Detect which cell encompasses the target text, then output its (X, Y) center coordinate. 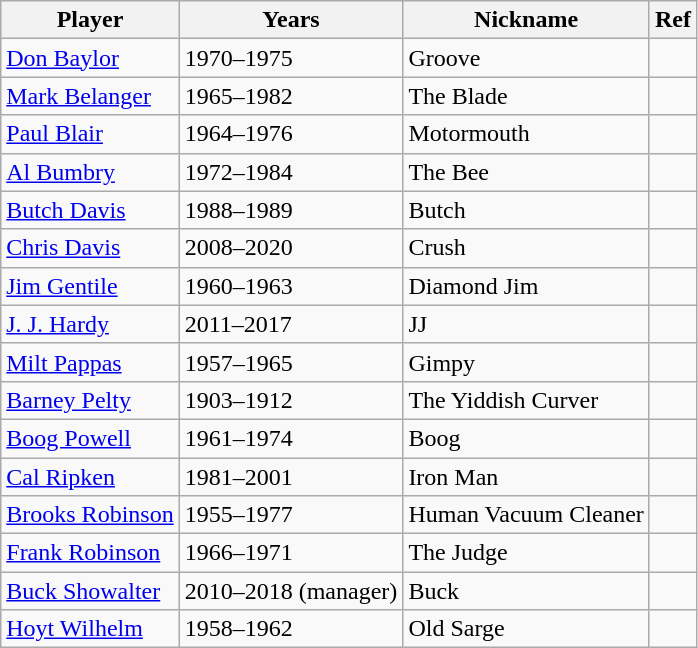
Buck Showalter (90, 591)
The Yiddish Curver (526, 400)
Groove (526, 58)
Iron Man (526, 477)
Mark Belanger (90, 96)
The Blade (526, 96)
Milt Pappas (90, 362)
Player (90, 20)
JJ (526, 324)
The Judge (526, 553)
Gimpy (526, 362)
Human Vacuum Cleaner (526, 515)
1981–2001 (291, 477)
1958–1962 (291, 629)
1966–1971 (291, 553)
Al Bumbry (90, 172)
Buck (526, 591)
The Bee (526, 172)
Brooks Robinson (90, 515)
Ref (672, 20)
Butch (526, 210)
Boog Powell (90, 438)
Chris Davis (90, 248)
2011–2017 (291, 324)
1988–1989 (291, 210)
Don Baylor (90, 58)
Butch Davis (90, 210)
Old Sarge (526, 629)
1955–1977 (291, 515)
Frank Robinson (90, 553)
J. J. Hardy (90, 324)
Diamond Jim (526, 286)
Years (291, 20)
Crush (526, 248)
2010–2018 (manager) (291, 591)
Motormouth (526, 134)
Jim Gentile (90, 286)
2008–2020 (291, 248)
1972–1984 (291, 172)
Cal Ripken (90, 477)
1957–1965 (291, 362)
1964–1976 (291, 134)
Nickname (526, 20)
1961–1974 (291, 438)
Paul Blair (90, 134)
Barney Pelty (90, 400)
Boog (526, 438)
Hoyt Wilhelm (90, 629)
1965–1982 (291, 96)
1960–1963 (291, 286)
1903–1912 (291, 400)
1970–1975 (291, 58)
